Return the (x, y) coordinate for the center point of the cell that contains the specified text.  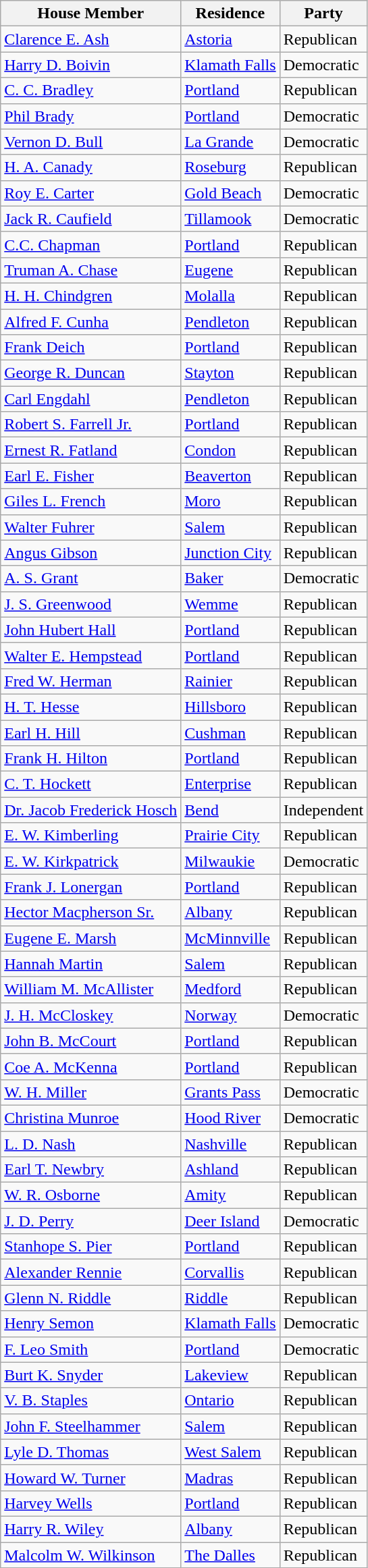
Cushman (230, 732)
Harvey Wells (90, 1503)
Astoria (230, 39)
Malcolm W. Wilkinson (90, 1555)
Henry Semon (90, 1324)
E. W. Kimberling (90, 836)
C. T. Hockett (90, 784)
Roy E. Carter (90, 193)
W. H. Miller (90, 1092)
C. C. Bradley (90, 90)
George R. Duncan (90, 373)
Stayton (230, 373)
Ernest R. Fatland (90, 450)
Rainier (230, 681)
H. T. Hesse (90, 707)
Jack R. Caufield (90, 219)
V. B. Staples (90, 1401)
John F. Steelhammer (90, 1426)
West Salem (230, 1452)
Junction City (230, 553)
William M. McAllister (90, 990)
Giles L. French (90, 502)
Eugene E. Marsh (90, 938)
Lakeview (230, 1375)
H. A. Canady (90, 167)
Party (323, 13)
Milwaukie (230, 861)
Gold Beach (230, 193)
Prairie City (230, 836)
L. D. Nash (90, 1144)
Stanhope S. Pier (90, 1247)
Moro (230, 502)
Alfred F. Cunha (90, 322)
Coe A. McKenna (90, 1066)
Truman A. Chase (90, 270)
Glenn N. Riddle (90, 1298)
Deer Island (230, 1221)
F. Leo Smith (90, 1349)
Bend (230, 810)
Clarence E. Ash (90, 39)
Carl Engdahl (90, 399)
Norway (230, 1015)
Phil Brady (90, 116)
Alexander Rennie (90, 1272)
Medford (230, 990)
Tillamook (230, 219)
Earl E. Fisher (90, 476)
Roseburg (230, 167)
Independent (323, 810)
Hannah Martin (90, 964)
A. S. Grant (90, 578)
Corvallis (230, 1272)
Hillsboro (230, 707)
Harry D. Boivin (90, 65)
Nashville (230, 1144)
Frank J. Lonergan (90, 887)
Riddle (230, 1298)
Madras (230, 1478)
Frank Deich (90, 348)
Walter Fuhrer (90, 527)
Walter E. Hempstead (90, 655)
Frank H. Hilton (90, 759)
La Grande (230, 142)
Robert S. Farrell Jr. (90, 425)
Baker (230, 578)
The Dalles (230, 1555)
Burt K. Snyder (90, 1375)
Harry R. Wiley (90, 1529)
Wemme (230, 604)
McMinnville (230, 938)
Dr. Jacob Frederick Hosch (90, 810)
Condon (230, 450)
Hector Macpherson Sr. (90, 913)
John Hubert Hall (90, 630)
J. D. Perry (90, 1221)
Grants Pass (230, 1092)
Residence (230, 13)
J. H. McCloskey (90, 1015)
H. H. Chindgren (90, 296)
Molalla (230, 296)
Howard W. Turner (90, 1478)
Earl T. Newbry (90, 1170)
Enterprise (230, 784)
Christina Munroe (90, 1118)
Beaverton (230, 476)
Hood River (230, 1118)
John B. McCourt (90, 1041)
Eugene (230, 270)
E. W. Kirkpatrick (90, 861)
Ashland (230, 1170)
Amity (230, 1195)
W. R. Osborne (90, 1195)
Vernon D. Bull (90, 142)
Angus Gibson (90, 553)
Earl H. Hill (90, 732)
Fred W. Herman (90, 681)
Lyle D. Thomas (90, 1452)
House Member (90, 13)
J. S. Greenwood (90, 604)
Ontario (230, 1401)
C.C. Chapman (90, 244)
